Provide the [X, Y] coordinate of the cell's center where the given text is located.  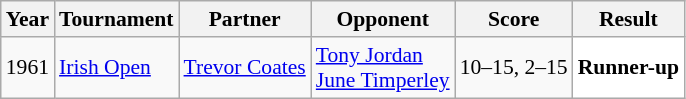
Opponent [383, 19]
Runner-up [628, 68]
Irish Open [116, 68]
Partner [245, 19]
Score [514, 19]
Tony Jordan June Timperley [383, 68]
1961 [28, 68]
Result [628, 19]
Year [28, 19]
10–15, 2–15 [514, 68]
Trevor Coates [245, 68]
Tournament [116, 19]
